Extract the (X, Y) coordinate from the center of the cell holding the provided text.  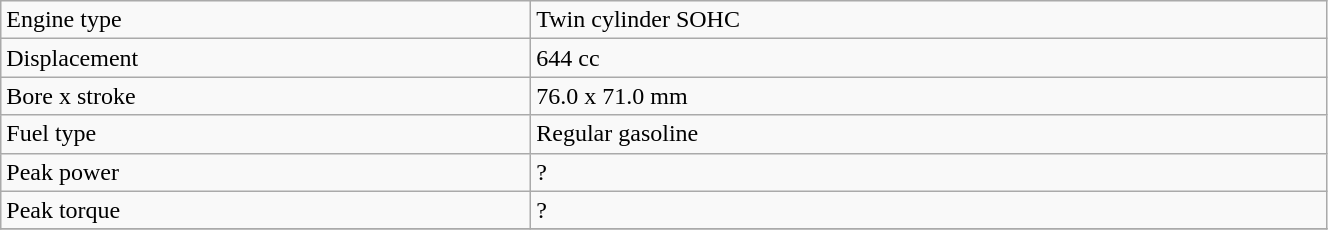
Peak power (266, 172)
Bore x stroke (266, 96)
Peak torque (266, 210)
76.0 x 71.0 mm (929, 96)
Displacement (266, 58)
Fuel type (266, 134)
Twin cylinder SOHC (929, 20)
644 cc (929, 58)
Engine type (266, 20)
Regular gasoline (929, 134)
